For the text-containing cell, return its midpoint in [x, y] coordinate format. 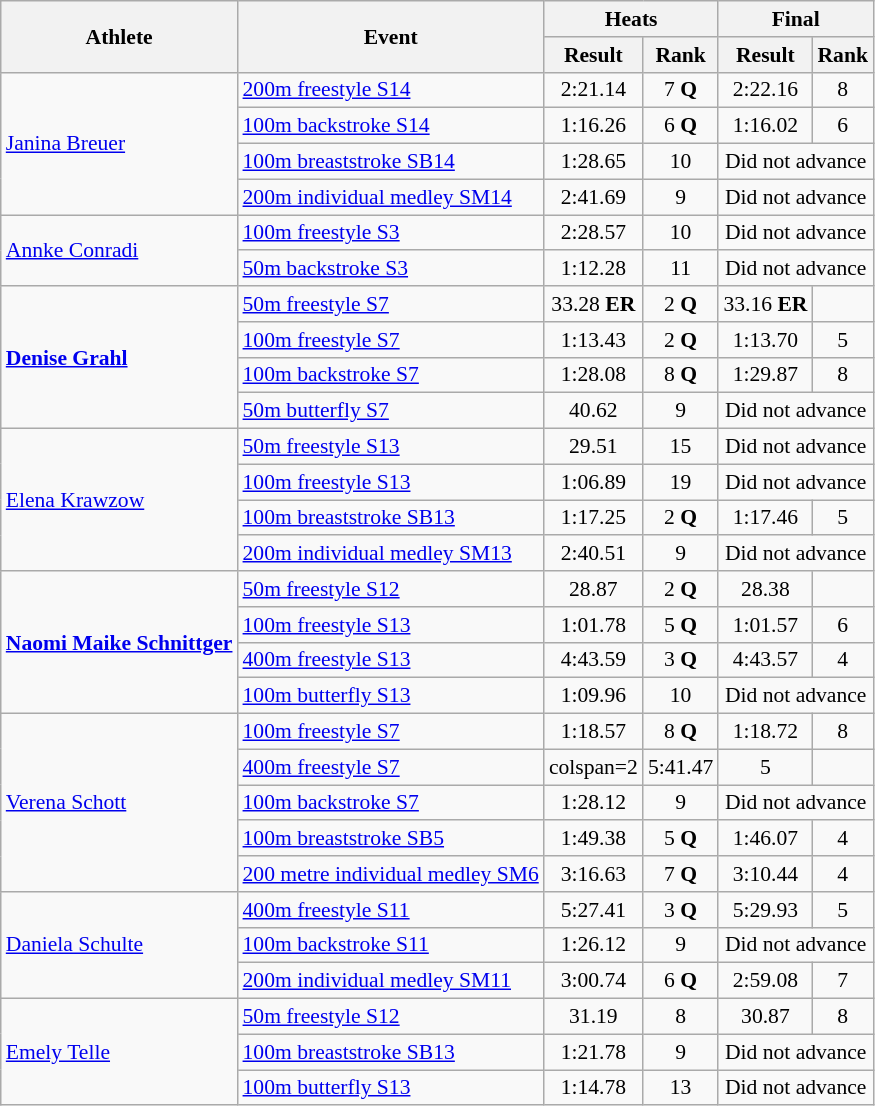
13 [680, 1088]
1:13.70 [765, 340]
1:46.07 [765, 839]
1:13.43 [594, 340]
1:28.65 [594, 162]
Emely Telle [120, 1052]
31.19 [594, 1017]
5:29.93 [765, 910]
2:41.69 [594, 197]
Naomi Maike Schnittger [120, 642]
28.87 [594, 589]
33.16 ER [765, 304]
1:28.12 [594, 803]
Annke Conradi [120, 250]
50m backstroke S3 [391, 269]
1:06.89 [594, 482]
1:49.38 [594, 839]
11 [680, 269]
29.51 [594, 447]
28.38 [765, 589]
7 [842, 981]
2:28.57 [594, 233]
3:16.63 [594, 874]
50m freestyle S7 [391, 304]
100m backstroke S11 [391, 945]
19 [680, 482]
200m individual medley SM13 [391, 554]
Verena Schott [120, 803]
100m breaststroke SB5 [391, 839]
1:12.28 [594, 269]
1:01.57 [765, 625]
100m freestyle S3 [391, 233]
5:27.41 [594, 910]
400m freestyle S11 [391, 910]
5:41.47 [680, 767]
400m freestyle S7 [391, 767]
30.87 [765, 1017]
Final [796, 19]
40.62 [594, 411]
colspan=2 [594, 767]
2:40.51 [594, 554]
50m freestyle S13 [391, 447]
4:43.57 [765, 660]
200 metre individual medley SM6 [391, 874]
1:21.78 [594, 1052]
Event [391, 36]
Janina Breuer [120, 143]
1:28.08 [594, 375]
Athlete [120, 36]
400m freestyle S13 [391, 660]
3:00.74 [594, 981]
2:21.14 [594, 90]
Daniela Schulte [120, 946]
1:16.26 [594, 126]
2:22.16 [765, 90]
33.28 ER [594, 304]
Heats [632, 19]
1:09.96 [594, 696]
1:18.57 [594, 732]
Denise Grahl [120, 357]
1:18.72 [765, 732]
2:59.08 [765, 981]
100m breaststroke SB14 [391, 162]
200m individual medley SM11 [391, 981]
100m backstroke S14 [391, 126]
1:16.02 [765, 126]
1:01.78 [594, 625]
4:43.59 [594, 660]
50m butterfly S7 [391, 411]
3:10.44 [765, 874]
15 [680, 447]
1:26.12 [594, 945]
200m freestyle S14 [391, 90]
Elena Krawzow [120, 500]
1:29.87 [765, 375]
1:17.25 [594, 518]
1:14.78 [594, 1088]
200m individual medley SM14 [391, 197]
1:17.46 [765, 518]
